Return (X, Y) of the center of cell containing provided text 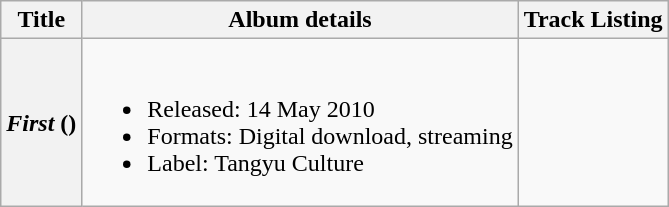
Track Listing (593, 20)
First () (42, 122)
Album details (300, 20)
Title (42, 20)
Released: 14 May 2010Formats: Digital download, streamingLabel: Tangyu Culture (300, 122)
